Pinpoint the cell where the given text exists, returning its [X, Y] midpoint coordinate. 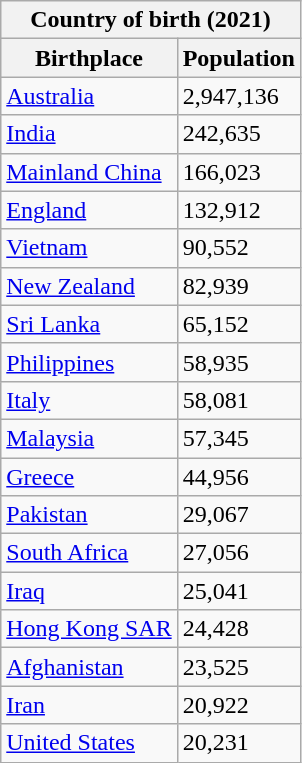
United States [89, 743]
132,912 [238, 210]
2,947,136 [238, 96]
South Africa [89, 553]
Population [238, 58]
166,023 [238, 172]
Mainland China [89, 172]
Pakistan [89, 515]
24,428 [238, 629]
Vietnam [89, 248]
Hong Kong SAR [89, 629]
Iran [89, 705]
58,935 [238, 362]
29,067 [238, 515]
65,152 [238, 324]
Country of birth (2021) [151, 20]
20,231 [238, 743]
India [89, 134]
New Zealand [89, 286]
Birthplace [89, 58]
57,345 [238, 438]
Greece [89, 477]
Afghanistan [89, 667]
23,525 [238, 667]
242,635 [238, 134]
Australia [89, 96]
Sri Lanka [89, 324]
82,939 [238, 286]
27,056 [238, 553]
Italy [89, 400]
58,081 [238, 400]
20,922 [238, 705]
Iraq [89, 591]
90,552 [238, 248]
25,041 [238, 591]
England [89, 210]
Malaysia [89, 438]
44,956 [238, 477]
Philippines [89, 362]
